From the cell containing the given text, extract its center point as (X, Y) coordinate. 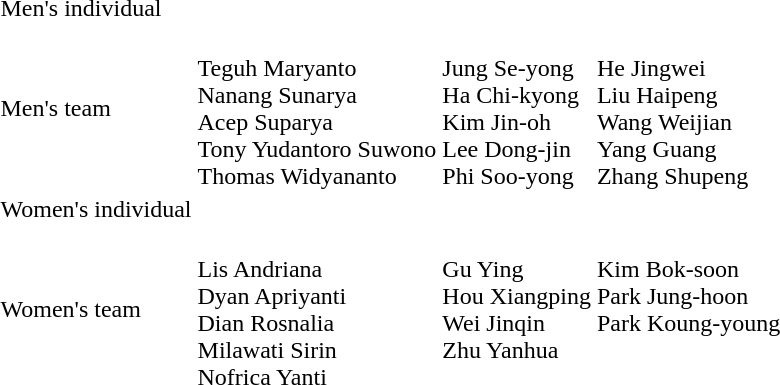
Teguh MaryantoNanang SunaryaAcep SuparyaTony Yudantoro SuwonoThomas Widyananto (317, 108)
Jung Se-yongHa Chi-kyongKim Jin-ohLee Dong-jinPhi Soo-yong (517, 108)
